From the cell containing the given text, extract its center point as (x, y) coordinate. 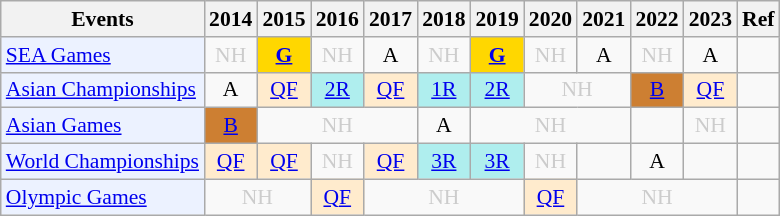
World Championships (102, 162)
2015 (284, 19)
2016 (338, 19)
Events (102, 19)
2020 (550, 19)
2023 (710, 19)
2014 (230, 19)
2021 (604, 19)
Olympic Games (102, 197)
2018 (444, 19)
2017 (390, 19)
2022 (656, 19)
SEA Games (102, 55)
Asian Championships (102, 90)
1R (444, 90)
Ref (758, 19)
Asian Games (102, 126)
2019 (498, 19)
